Locate the cell with the specified text and output its (X, Y) center coordinate. 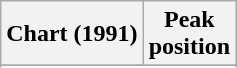
Peak position (189, 34)
Chart (1991) (72, 34)
